Output the (x, y) coordinate of the center of the cell containing the given text.  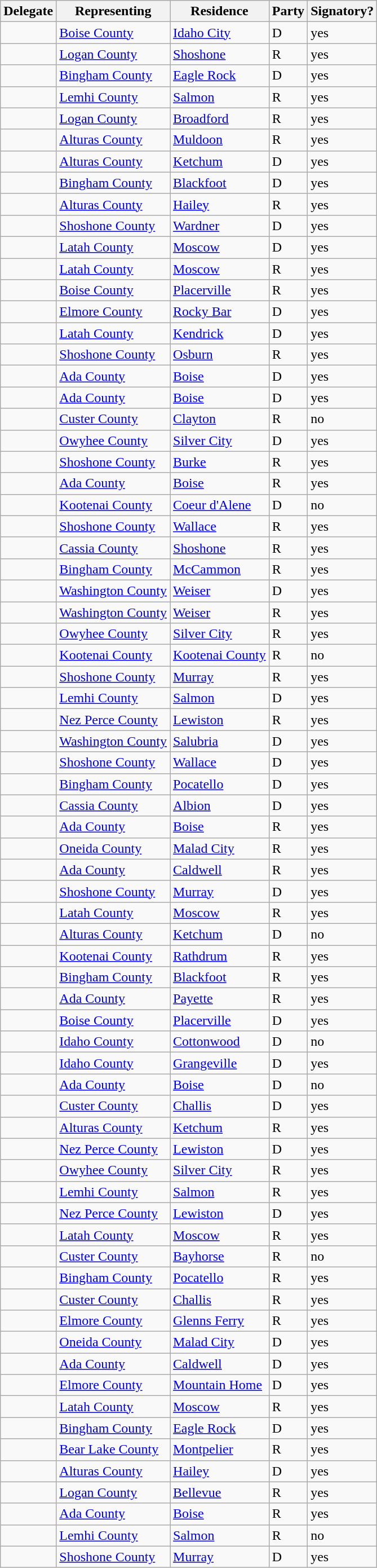
Salubria (220, 741)
Signatory? (343, 11)
Delegate (28, 11)
Wardner (220, 226)
Osburn (220, 355)
McCammon (220, 569)
Residence (220, 11)
Coeur d'Alene (220, 505)
Bayhorse (220, 1256)
Party (288, 11)
Payette (220, 999)
Montpelier (220, 1450)
Muldoon (220, 140)
Burke (220, 462)
Bear Lake County (113, 1450)
Clayton (220, 419)
Broadford (220, 118)
Kendrick (220, 333)
Idaho City (220, 33)
Glenns Ferry (220, 1321)
Mountain Home (220, 1385)
Grangeville (220, 1063)
Albion (220, 805)
Bellevue (220, 1492)
Rocky Bar (220, 312)
Cottonwood (220, 1042)
Rathdrum (220, 956)
Representing (113, 11)
